Return the [x, y] coordinate for the center point of the cell that contains the specified text.  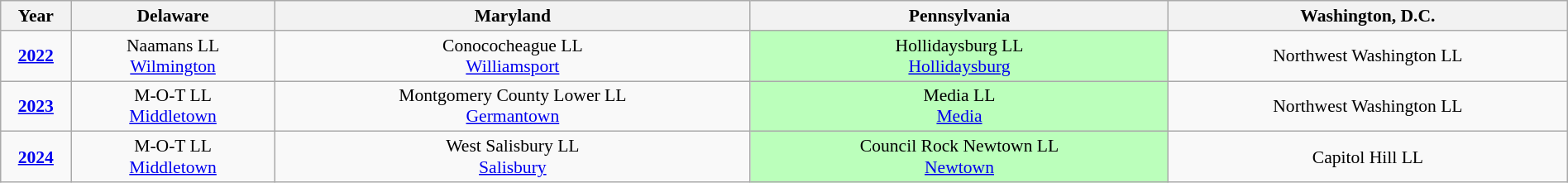
Hollidaysburg LLHollidaysburg [959, 56]
Council Rock Newtown LLNewtown [959, 157]
Capitol Hill LL [1368, 157]
2023 [36, 106]
Maryland [513, 16]
Naamans LLWilmington [173, 56]
West Salisbury LLSalisbury [513, 157]
Pennsylvania [959, 16]
Year [36, 16]
Delaware [173, 16]
Media LLMedia [959, 106]
Conococheague LLWilliamsport [513, 56]
2022 [36, 56]
Montgomery County Lower LLGermantown [513, 106]
2024 [36, 157]
Washington, D.C. [1368, 16]
